Detect which cell encompasses the target text, then output its [X, Y] center coordinate. 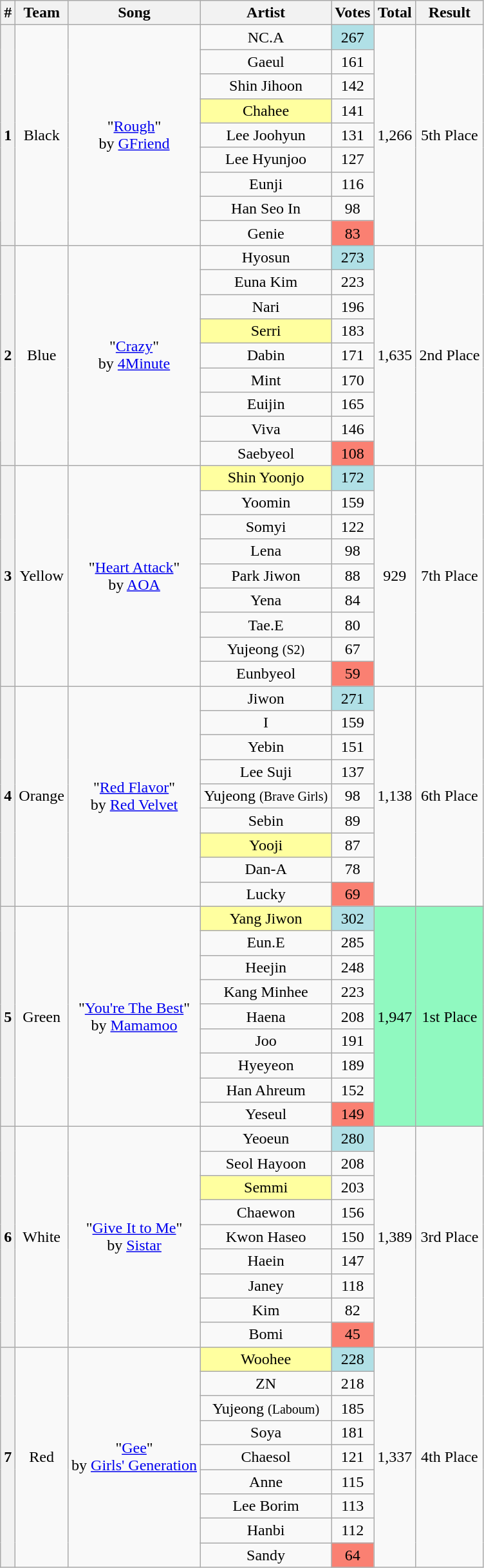
2nd Place [449, 355]
Artist [266, 13]
87 [353, 845]
1,635 [395, 355]
191 [353, 1041]
Semmi [266, 1188]
Anne [266, 1481]
146 [353, 429]
Euna Kim [266, 282]
Bomi [266, 1335]
Kwon Haseo [266, 1237]
141 [353, 111]
165 [353, 405]
Joo [266, 1041]
248 [353, 967]
112 [353, 1531]
Yeoeun [266, 1139]
Black [42, 135]
Yujeong (Brave Girls) [266, 796]
Result [449, 13]
88 [353, 576]
Team [42, 13]
4 [8, 796]
Orange [42, 796]
302 [353, 918]
Woohee [266, 1359]
273 [353, 257]
Dabin [266, 356]
I [266, 723]
181 [353, 1432]
151 [353, 747]
"Give It to Me" by Sistar [135, 1237]
69 [353, 894]
White [42, 1237]
Lee Joohyun [266, 135]
127 [353, 160]
Lee Suji [266, 772]
67 [353, 649]
Yellow [42, 576]
4th Place [449, 1457]
59 [353, 673]
156 [353, 1212]
189 [353, 1065]
6 [8, 1237]
271 [353, 698]
Mint [266, 380]
Eun.E [266, 943]
7th Place [449, 576]
108 [353, 453]
2 [8, 355]
"You're The Best" by Mamamoo [135, 1016]
1 [8, 135]
Song [135, 13]
Haena [266, 1016]
Yoomin [266, 502]
Seol Hayoon [266, 1163]
118 [353, 1286]
Haein [266, 1261]
Yang Jiwon [266, 918]
1,337 [395, 1457]
Yujeong (S2) [266, 649]
149 [353, 1115]
Viva [266, 429]
Han Ahreum [266, 1090]
3 [8, 576]
115 [353, 1481]
228 [353, 1359]
218 [353, 1383]
Dan-A [266, 870]
Red [42, 1457]
150 [353, 1237]
1,389 [395, 1237]
Sebin [266, 821]
152 [353, 1090]
83 [353, 233]
64 [353, 1555]
929 [395, 576]
113 [353, 1506]
Euijin [266, 405]
45 [353, 1335]
Nari [266, 307]
Tae.E [266, 624]
1,138 [395, 796]
Total [395, 13]
285 [353, 943]
121 [353, 1457]
82 [353, 1310]
NC.A [266, 37]
1,947 [395, 1016]
"Gee" by Girls' Generation [135, 1457]
Heejin [266, 967]
5 [8, 1016]
161 [353, 62]
84 [353, 600]
122 [353, 527]
Park Jiwon [266, 576]
Janey [266, 1286]
116 [353, 184]
196 [353, 307]
280 [353, 1139]
6th Place [449, 796]
Shin Yoonjo [266, 478]
Kim [266, 1310]
Saebyeol [266, 453]
Shin Jihoon [266, 86]
Votes [353, 13]
1st Place [449, 1016]
7 [8, 1457]
Hyosun [266, 257]
"Red Flavor" by Red Velvet [135, 796]
Lena [266, 551]
78 [353, 870]
Sandy [266, 1555]
Blue [42, 355]
1,266 [395, 135]
Chahee [266, 111]
89 [353, 821]
Yujeong (Laboum) [266, 1408]
5th Place [449, 135]
172 [353, 478]
Hanbi [266, 1531]
Green [42, 1016]
Hyeyeon [266, 1065]
147 [353, 1261]
Lee Hyunjoo [266, 160]
Eunji [266, 184]
ZN [266, 1383]
"Heart Attack" by AOA [135, 576]
Lucky [266, 894]
Gaeul [266, 62]
Genie [266, 233]
Chaesol [266, 1457]
Serri [266, 331]
Yooji [266, 845]
Lee Borim [266, 1506]
Eunbyeol [266, 673]
"Crazy" by 4Minute [135, 355]
Chaewon [266, 1212]
Han Seo In [266, 208]
185 [353, 1408]
Yena [266, 600]
80 [353, 624]
142 [353, 86]
Soya [266, 1432]
203 [353, 1188]
Somyi [266, 527]
267 [353, 37]
131 [353, 135]
171 [353, 356]
Jiwon [266, 698]
3rd Place [449, 1237]
170 [353, 380]
Yeseul [266, 1115]
137 [353, 772]
Yebin [266, 747]
# [8, 13]
Kang Minhee [266, 992]
183 [353, 331]
"Rough" by GFriend [135, 135]
